Scan for the cell matching the given text and deliver its (X, Y) coordinate at center. 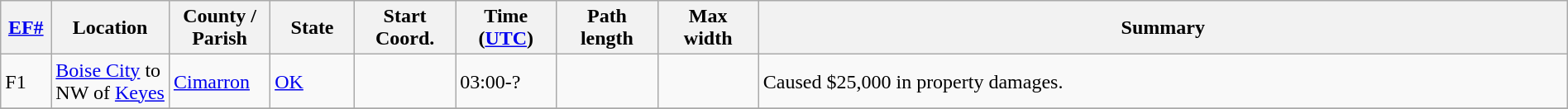
F1 (26, 81)
State (313, 28)
Boise City to NW of Keyes (111, 81)
County / Parish (219, 28)
Cimarron (219, 81)
EF# (26, 28)
Start Coord. (404, 28)
Max width (708, 28)
Time (UTC) (506, 28)
Caused $25,000 in property damages. (1163, 81)
Summary (1163, 28)
03:00-? (506, 81)
Location (111, 28)
Path length (607, 28)
OK (313, 81)
